From the cell containing the given text, extract its center point as [x, y] coordinate. 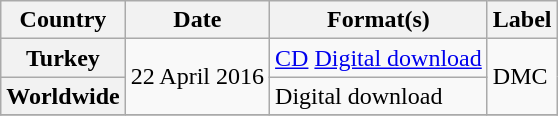
22 April 2016 [197, 77]
Format(s) [379, 20]
Turkey [63, 58]
Date [197, 20]
Digital download [379, 96]
Worldwide [63, 96]
DMC [522, 77]
Country [63, 20]
Label [522, 20]
CD Digital download [379, 58]
